Search for the cell housing the specified text and yield its [X, Y] center coordinate. 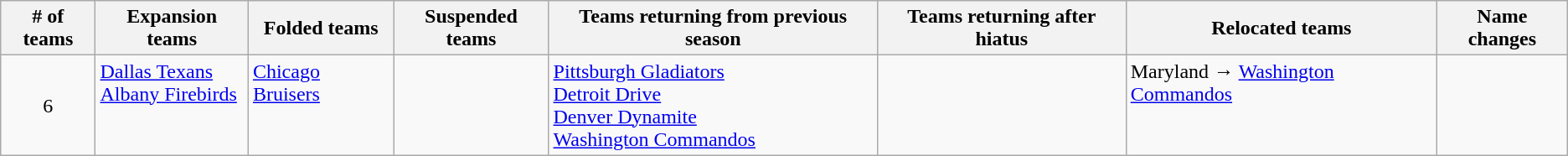
Teams returning after hiatus [1002, 29]
Suspended teams [471, 29]
Maryland → Washington Commandos [1282, 106]
Expansion teams [172, 29]
Relocated teams [1282, 29]
Pittsburgh GladiatorsDetroit DriveDenver DynamiteWashington Commandos [714, 106]
Dallas TexansAlbany Firebirds [172, 106]
6 [49, 106]
Chicago Bruisers [321, 106]
# of teams [49, 29]
Teams returning from previous season [714, 29]
Folded teams [321, 29]
Name changes [1502, 29]
